Scan for the cell matching the given text and deliver its [x, y] coordinate at center. 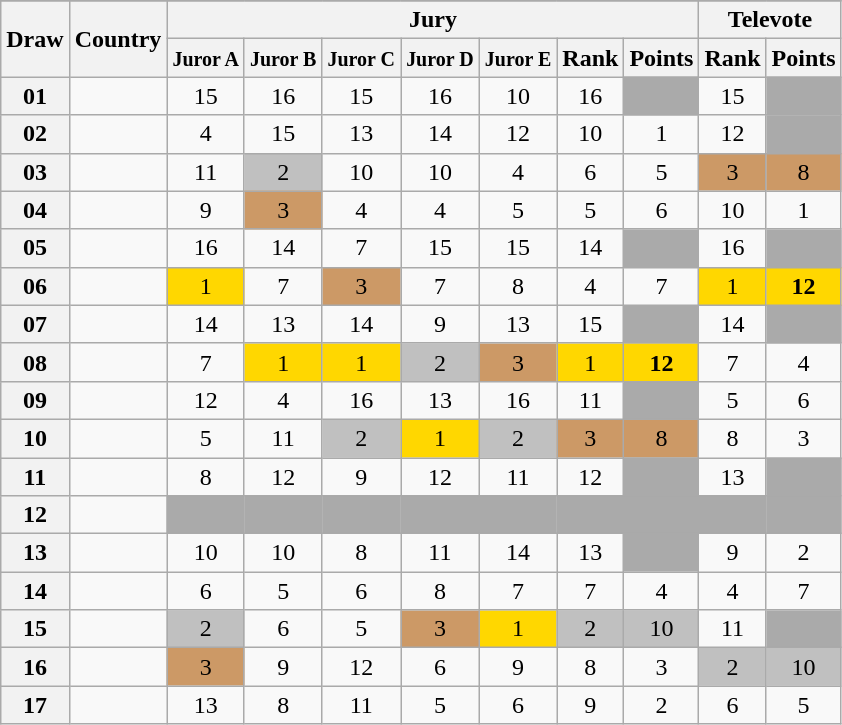
08 [35, 362]
06 [35, 286]
Juror B [283, 58]
Draw [35, 39]
Juror D [440, 58]
04 [35, 210]
02 [35, 134]
Jury [433, 20]
Juror A [206, 58]
01 [35, 96]
Juror E [518, 58]
17 [35, 705]
Juror C [362, 58]
Televote [770, 20]
07 [35, 324]
Country [118, 39]
09 [35, 400]
03 [35, 172]
05 [35, 248]
